From the cell containing the given text, extract its center point as [x, y] coordinate. 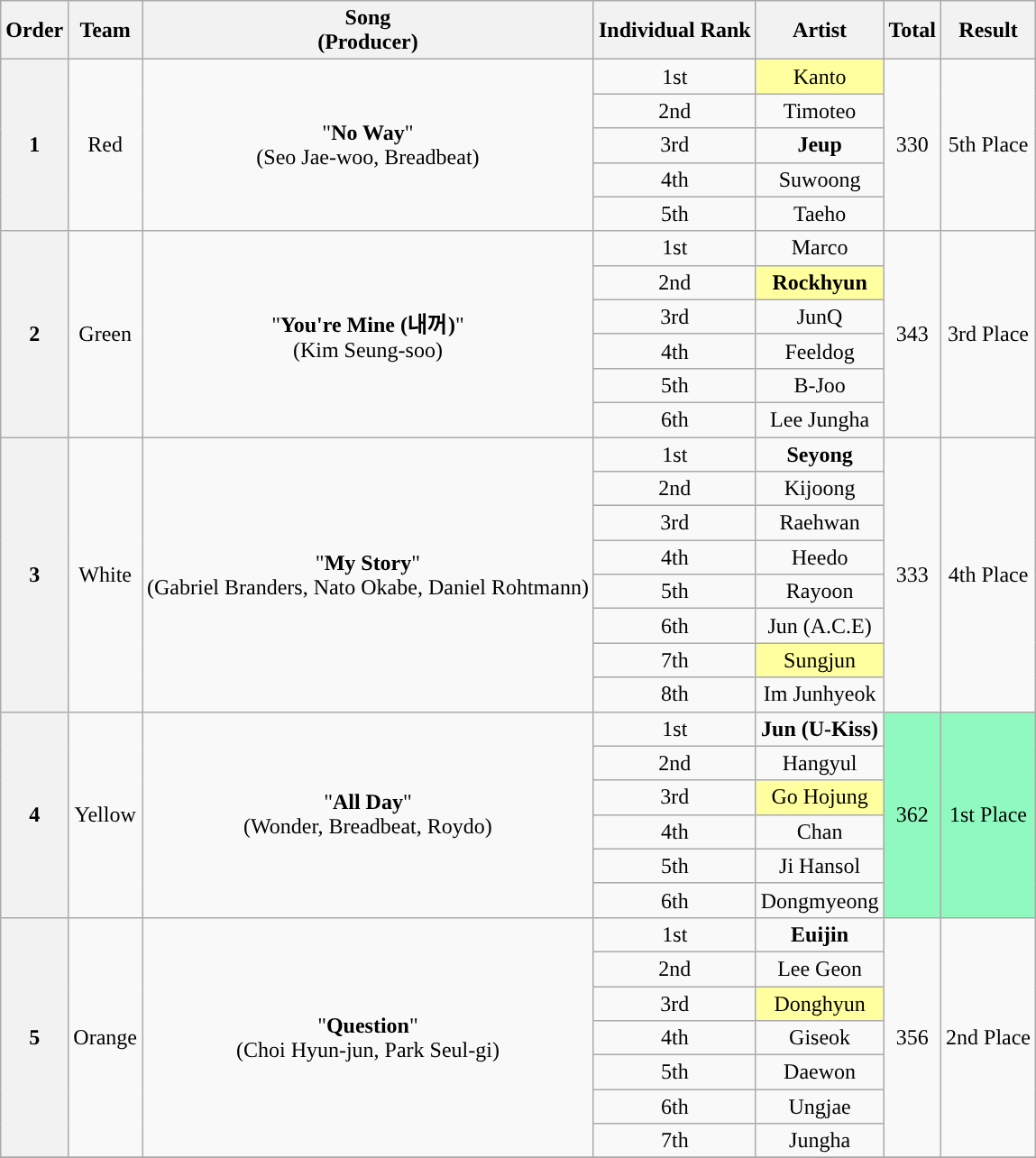
362 [912, 814]
5th Place [988, 145]
Total [912, 31]
White [105, 574]
Lee Geon [820, 969]
Orange [105, 1037]
B-Joo [820, 385]
2nd Place [988, 1037]
Chan [820, 832]
343 [912, 334]
Result [988, 31]
Green [105, 334]
Artist [820, 31]
Timoteo [820, 111]
Hangyul [820, 763]
Rockhyun [820, 282]
Suwoong [820, 179]
356 [912, 1037]
330 [912, 145]
"You're Mine (내꺼)"(Kim Seung-soo) [368, 334]
Order [34, 31]
Yellow [105, 814]
8th [674, 694]
Team [105, 31]
4 [34, 814]
Euijin [820, 934]
1st Place [988, 814]
Individual Rank [674, 31]
"Question"(Choi Hyun-jun, Park Seul-gi) [368, 1037]
Dongmyeong [820, 900]
Feeldog [820, 351]
Taeho [820, 214]
5 [34, 1037]
Kijoong [820, 489]
Rayoon [820, 592]
Donghyun [820, 1004]
Daewon [820, 1072]
"All Day" (Wonder, Breadbeat, Roydo) [368, 814]
3 [34, 574]
"No Way"(Seo Jae-woo, Breadbeat) [368, 145]
1 [34, 145]
Ungjae [820, 1107]
Jeup [820, 145]
Jungha [820, 1141]
Red [105, 145]
Raehwan [820, 523]
Marco [820, 248]
Sungjun [820, 660]
Ji Hansol [820, 866]
Giseok [820, 1038]
Jun (A.C.E) [820, 626]
Song(Producer) [368, 31]
Kanto [820, 77]
JunQ [820, 317]
333 [912, 574]
Im Junhyeok [820, 694]
"My Story"(Gabriel Branders, Nato Okabe, Daniel Rohtmann) [368, 574]
Lee Jungha [820, 419]
Seyong [820, 454]
Go Hojung [820, 797]
Heedo [820, 557]
4th Place [988, 574]
2 [34, 334]
3rd Place [988, 334]
Jun (U-Kiss) [820, 729]
